Capture the cell that displays the provided text and extract its [x, y] central coordinate. 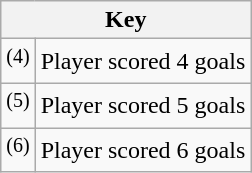
Player scored 5 goals [143, 106]
Key [126, 20]
Player scored 6 goals [143, 150]
(4) [18, 62]
Player scored 4 goals [143, 62]
(6) [18, 150]
(5) [18, 106]
